Scan for the cell matching the given text and deliver its [x, y] coordinate at center. 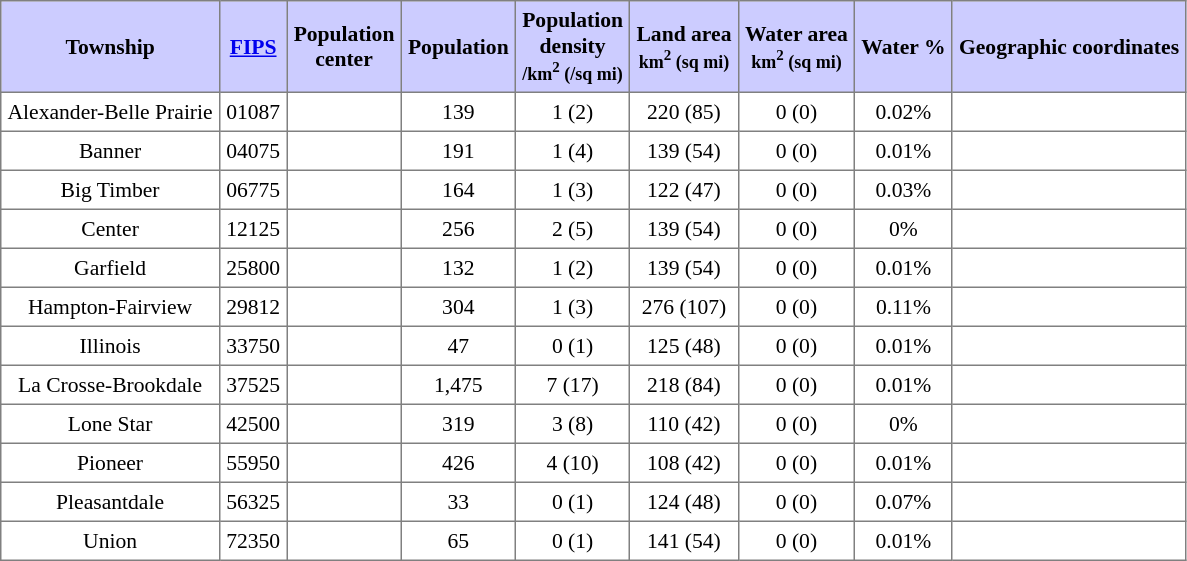
12125 [252, 228]
Banner [110, 150]
29812 [252, 306]
0.07% [904, 502]
1 (4) [572, 150]
55950 [252, 462]
132 [458, 268]
122 (47) [684, 190]
Garfield [110, 268]
2 (5) [572, 228]
191 [458, 150]
Alexander-Belle Prairie [110, 112]
Pioneer [110, 462]
Big Timber [110, 190]
La Crosse-Brookdale [110, 384]
25800 [252, 268]
4 (10) [572, 462]
Township [110, 47]
Populationcenter [344, 47]
0.03% [904, 190]
139 [458, 112]
Geographic coordinates [1069, 47]
3 (8) [572, 424]
72350 [252, 540]
218 (84) [684, 384]
256 [458, 228]
304 [458, 306]
0.02% [904, 112]
Water areakm2 (sq mi) [796, 47]
FIPS [252, 47]
1,475 [458, 384]
Illinois [110, 346]
0.11% [904, 306]
33750 [252, 346]
124 (48) [684, 502]
110 (42) [684, 424]
125 (48) [684, 346]
42500 [252, 424]
Populationdensity/km2 (/sq mi) [572, 47]
164 [458, 190]
426 [458, 462]
Water % [904, 47]
108 (42) [684, 462]
Pleasantdale [110, 502]
141 (54) [684, 540]
Center [110, 228]
319 [458, 424]
Lone Star [110, 424]
Hampton-Fairview [110, 306]
06775 [252, 190]
Population [458, 47]
47 [458, 346]
Land areakm2 (sq mi) [684, 47]
33 [458, 502]
65 [458, 540]
01087 [252, 112]
276 (107) [684, 306]
56325 [252, 502]
37525 [252, 384]
04075 [252, 150]
220 (85) [684, 112]
7 (17) [572, 384]
Union [110, 540]
